Scan for the cell matching the given text and deliver its [X, Y] coordinate at center. 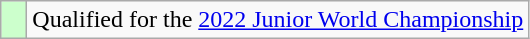
Qualified for the 2022 Junior World Championship [278, 20]
